Provide the [x, y] coordinate of the cell's center where the given text is located.  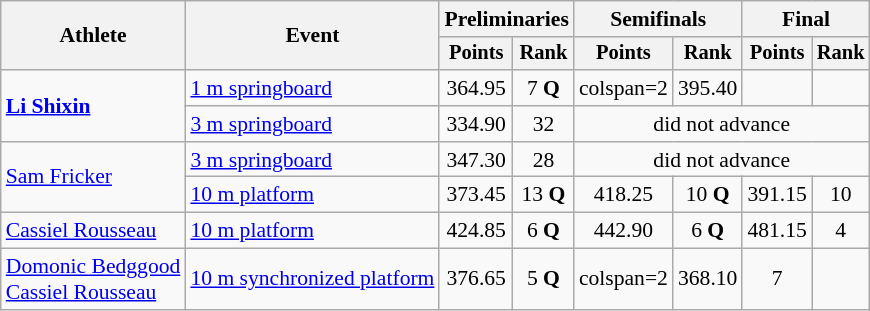
5 Q [544, 280]
Semifinals [658, 19]
424.85 [476, 231]
7 [776, 280]
Li Shixin [94, 106]
13 Q [544, 195]
Athlete [94, 36]
373.45 [476, 195]
Cassiel Rousseau [94, 231]
418.25 [624, 195]
32 [544, 124]
Final [806, 19]
442.90 [624, 231]
Preliminaries [506, 19]
334.90 [476, 124]
376.65 [476, 280]
4 [841, 231]
7 Q [544, 88]
10 m synchronized platform [312, 280]
391.15 [776, 195]
1 m springboard [312, 88]
364.95 [476, 88]
Sam Fricker [94, 178]
368.10 [708, 280]
347.30 [476, 160]
28 [544, 160]
10 [841, 195]
395.40 [708, 88]
Domonic BedggoodCassiel Rousseau [94, 280]
Event [312, 36]
481.15 [776, 231]
10 Q [708, 195]
